Pinpoint the cell where the given text exists, returning its (X, Y) midpoint coordinate. 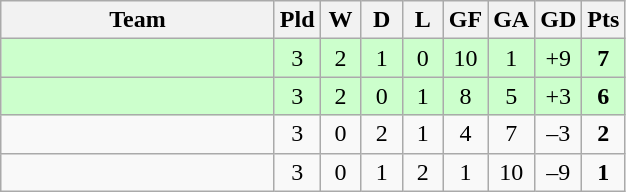
Pld (297, 20)
W (340, 20)
8 (465, 96)
L (422, 20)
D (382, 20)
GD (558, 20)
GA (512, 20)
Pts (604, 20)
4 (465, 134)
–9 (558, 172)
Team (138, 20)
5 (512, 96)
6 (604, 96)
GF (465, 20)
+3 (558, 96)
–3 (558, 134)
+9 (558, 58)
